Extract the (X, Y) coordinate from the center of the cell holding the provided text.  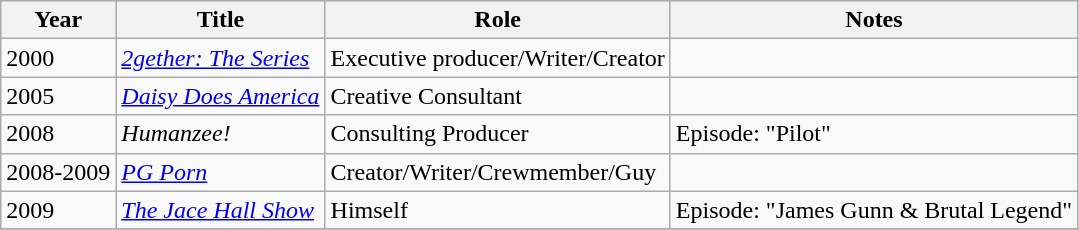
Himself (498, 210)
Humanzee! (220, 134)
The Jace Hall Show (220, 210)
Creator/Writer/Crewmember/Guy (498, 172)
Daisy Does America (220, 96)
Notes (874, 20)
2008 (58, 134)
Executive producer/Writer/Creator (498, 58)
2008-2009 (58, 172)
2005 (58, 96)
Episode: "Pilot" (874, 134)
Consulting Producer (498, 134)
Episode: "James Gunn & Brutal Legend" (874, 210)
Title (220, 20)
2gether: The Series (220, 58)
PG Porn (220, 172)
2009 (58, 210)
Role (498, 20)
Year (58, 20)
2000 (58, 58)
Creative Consultant (498, 96)
